Output the (x, y) coordinate of the center of the cell containing the given text.  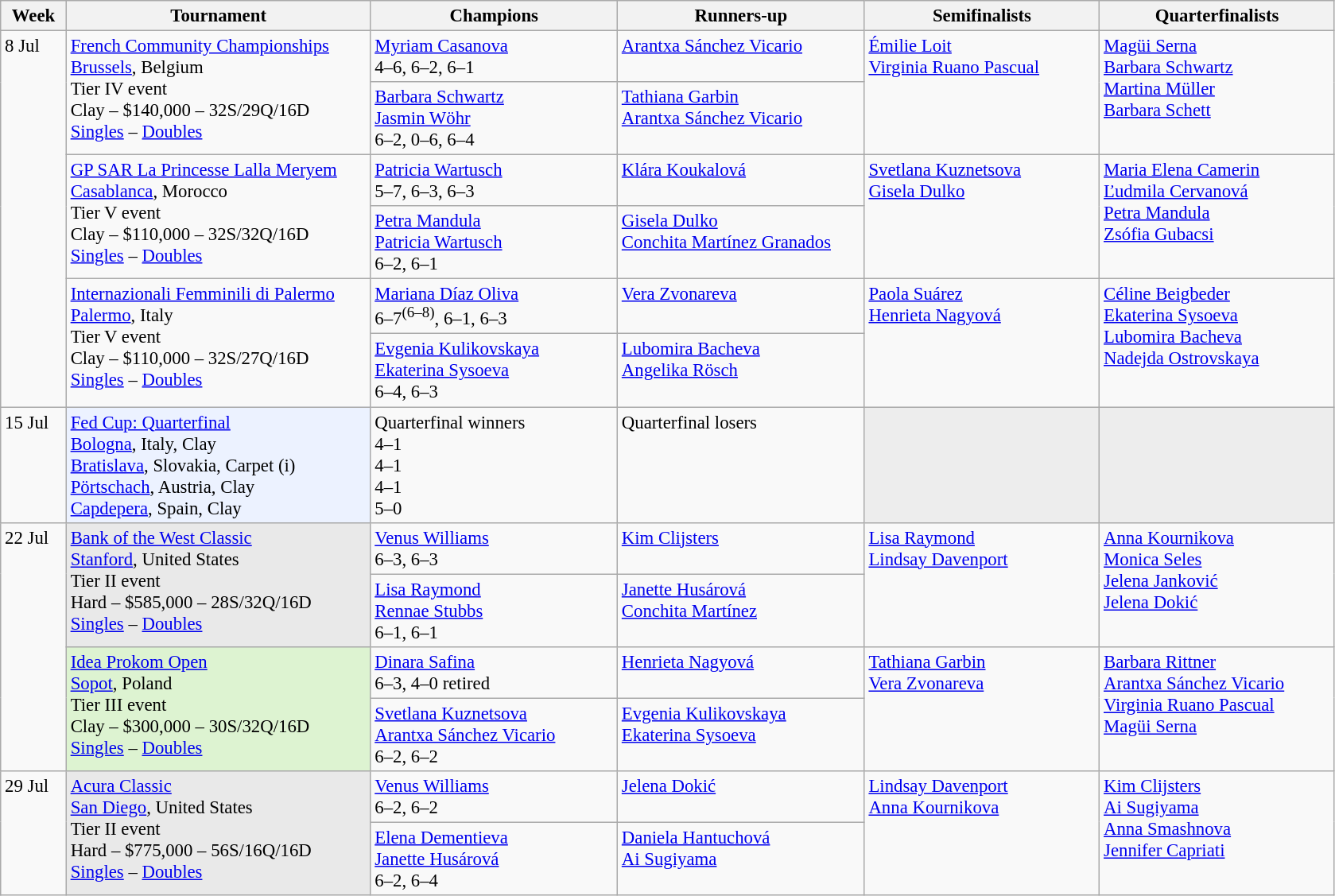
Paola Suárez Henrieta Nagyová (982, 343)
Magüi Serna Barbara Schwartz Martina Müller Barbara Schett (1217, 93)
Tathiana Garbin Vera Zvonareva (982, 708)
Petra Mandula Patricia Wartusch6–2, 6–1 (495, 242)
Anna Kournikova Monica Seles Jelena Janković Jelena Dokić (1217, 584)
Mariana Díaz Oliva 6–7(6–8), 6–1, 6–3 (495, 307)
Lubomira Bacheva Angelika Rösch (741, 370)
Acura Classic San Diego, United States Tier II eventHard – $775,000 – 56S/16Q/16DSingles – Doubles (218, 833)
Patricia Wartusch 5–7, 6–3, 6–3 (495, 181)
Maria Elena Camerin Ľudmila Cervanová Petra Mandula Zsófia Gubacsi (1217, 217)
Kim Clijsters Ai Sugiyama Anna Smashnova Jennifer Capriati (1217, 833)
Jelena Dokić (741, 797)
Janette Husárová Conchita Martínez (741, 611)
Daniela Hantuchová Ai Sugiyama (741, 859)
Champions (495, 16)
Gisela Dulko Conchita Martínez Granados (741, 242)
Lindsay Davenport Anna Kournikova (982, 833)
Venus Williams 6–3, 6–3 (495, 549)
Lisa Raymond Rennae Stubbs6–1, 6–1 (495, 611)
Vera Zvonareva (741, 307)
Svetlana Kuznetsova Arantxa Sánchez Vicario6–2, 6–2 (495, 735)
Semifinalists (982, 16)
Kim Clijsters (741, 549)
29 Jul (33, 833)
Bank of the West Classic Stanford, United States Tier II eventHard – $585,000 – 28S/32Q/16DSingles – Doubles (218, 584)
Myriam Casanova 4–6, 6–2, 6–1 (495, 57)
Runners-up (741, 16)
Week (33, 16)
Tournament (218, 16)
15 Jul (33, 465)
Dinara Safina 6–3, 4–0 retired (495, 673)
Henrieta Nagyová (741, 673)
French Community Championships Brussels, Belgium Tier IV eventClay – $140,000 – 32S/29Q/16DSingles – Doubles (218, 93)
GP SAR La Princesse Lalla Meryem Casablanca, Morocco Tier V eventClay – $110,000 – 32S/32Q/16DSingles – Doubles (218, 217)
Tathiana Garbin Arantxa Sánchez Vicario (741, 118)
Céline Beigbeder Ekaterina Sysoeva Lubomira Bacheva Nadejda Ostrovskaya (1217, 343)
Elena Dementieva Janette Husárová6–2, 6–4 (495, 859)
Lisa Raymond Lindsay Davenport (982, 584)
Arantxa Sánchez Vicario (741, 57)
Quarterfinalists (1217, 16)
Venus Williams 6–2, 6–2 (495, 797)
Quarterfinal losers (741, 465)
Quarterfinal winners 4–1 4–1 4–1 5–0 (495, 465)
Klára Koukalová (741, 181)
Barbara Schwartz Jasmin Wöhr6–2, 0–6, 6–4 (495, 118)
Émilie Loit Virginia Ruano Pascual (982, 93)
Svetlana Kuznetsova Gisela Dulko (982, 217)
Barbara Rittner Arantxa Sánchez Vicario Virginia Ruano Pascual Magüi Serna (1217, 708)
Internazionali Femminili di Palermo Palermo, Italy Tier V eventClay – $110,000 – 32S/27Q/16DSingles – Doubles (218, 343)
8 Jul (33, 219)
Fed Cup: Quarterfinal Bologna, Italy, Clay Bratislava, Slovakia, Carpet (i)Pörtschach, Austria, Clay Capdepera, Spain, Clay (218, 465)
Evgenia Kulikovskaya Ekaterina Sysoeva (741, 735)
Idea Prokom Open Sopot, Poland Tier III eventClay – $300,000 – 30S/32Q/16DSingles – Doubles (218, 708)
Evgenia Kulikovskaya Ekaterina Sysoeva6–4, 6–3 (495, 370)
22 Jul (33, 646)
